Capture the cell that displays the provided text and extract its (X, Y) central coordinate. 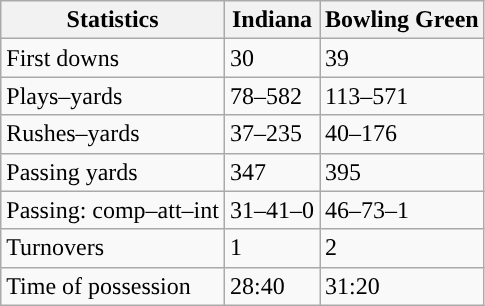
30 (272, 58)
46–73–1 (402, 210)
2 (402, 248)
31–41–0 (272, 210)
37–235 (272, 134)
78–582 (272, 96)
First downs (113, 58)
347 (272, 172)
31:20 (402, 286)
Indiana (272, 20)
395 (402, 172)
Time of possession (113, 286)
Bowling Green (402, 20)
Statistics (113, 20)
40–176 (402, 134)
39 (402, 58)
Passing: comp–att–int (113, 210)
Plays–yards (113, 96)
113–571 (402, 96)
Passing yards (113, 172)
Rushes–yards (113, 134)
Turnovers (113, 248)
1 (272, 248)
28:40 (272, 286)
